Locate the cell with the specified text and output its (X, Y) center coordinate. 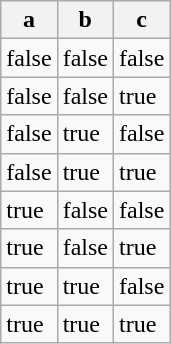
a (29, 20)
b (85, 20)
c (141, 20)
